Output the (x, y) coordinate of the center of the cell containing the given text.  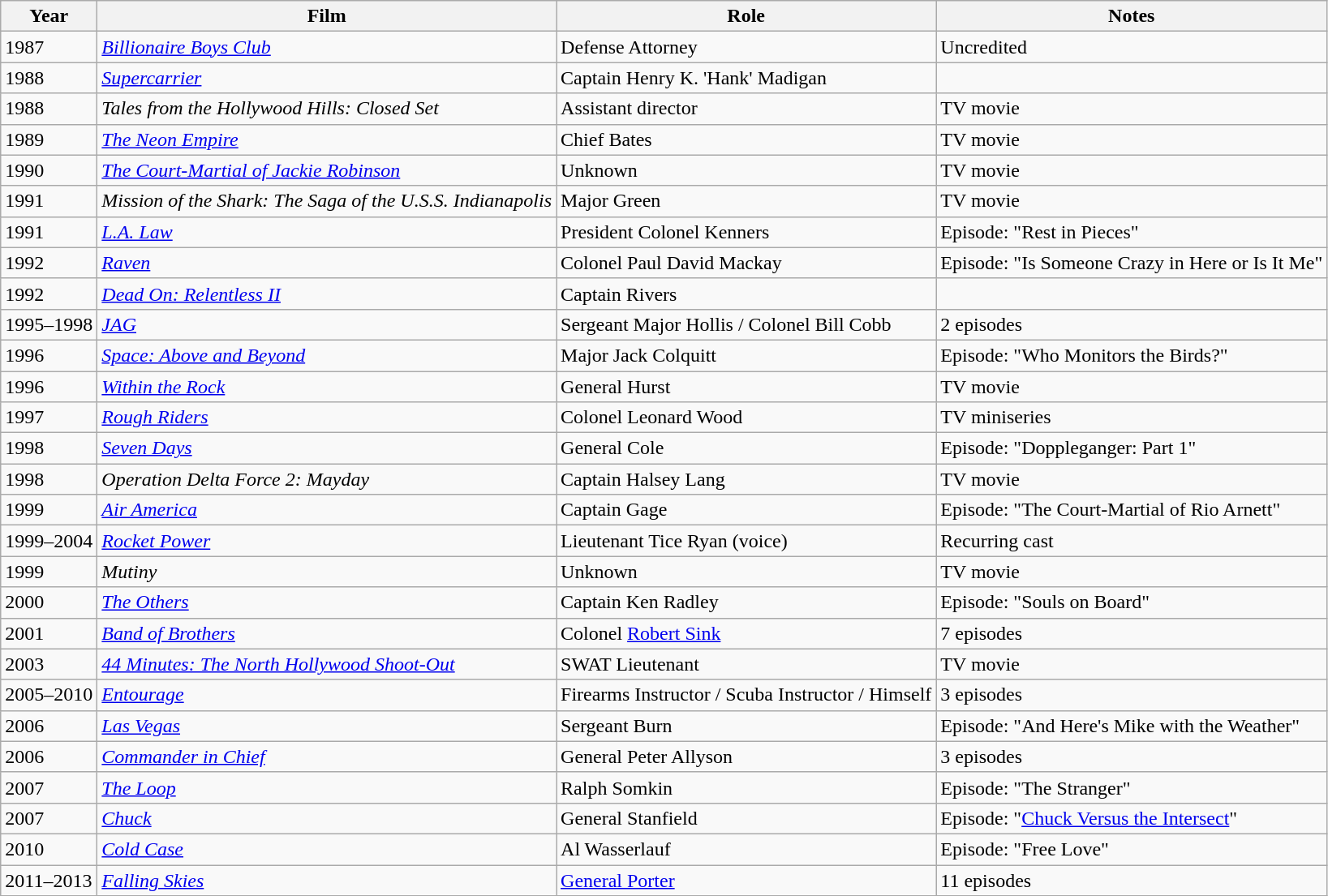
Falling Skies (327, 880)
2000 (49, 602)
Assistant director (746, 109)
General Hurst (746, 387)
1995–1998 (49, 324)
2011–2013 (49, 880)
Episode: "And Here's Mike with the Weather" (1132, 726)
Cold Case (327, 849)
Year (49, 16)
L.A. Law (327, 232)
Chuck (327, 818)
Recurring cast (1132, 541)
1989 (49, 139)
Major Green (746, 201)
Role (746, 16)
2003 (49, 664)
The Neon Empire (327, 139)
Rocket Power (327, 541)
General Porter (746, 880)
General Cole (746, 448)
Notes (1132, 16)
Ralph Somkin (746, 787)
2 episodes (1132, 324)
Episode: "Who Monitors the Birds?" (1132, 355)
Band of Brothers (327, 633)
Entourage (327, 695)
Captain Henry K. 'Hank' Madigan (746, 78)
Colonel Paul David Mackay (746, 263)
Seven Days (327, 448)
Operation Delta Force 2: Mayday (327, 479)
Episode: "Doppleganger: Part 1" (1132, 448)
The Court-Martial of Jackie Robinson (327, 170)
Space: Above and Beyond (327, 355)
Colonel Robert Sink (746, 633)
Captain Rivers (746, 294)
44 Minutes: The North Hollywood Shoot-Out (327, 664)
Commander in Chief (327, 757)
Billionaire Boys Club (327, 47)
Captain Halsey Lang (746, 479)
Uncredited (1132, 47)
1997 (49, 418)
General Peter Allyson (746, 757)
Lieutenant Tice Ryan (voice) (746, 541)
Captain Gage (746, 510)
JAG (327, 324)
Colonel Leonard Wood (746, 418)
Las Vegas (327, 726)
The Others (327, 602)
General Stanfield (746, 818)
Episode: "Is Someone Crazy in Here or Is It Me" (1132, 263)
Episode: "Free Love" (1132, 849)
Dead On: Relentless II (327, 294)
1987 (49, 47)
Air America (327, 510)
SWAT Lieutenant (746, 664)
Episode: "Chuck Versus the Intersect" (1132, 818)
Firearms Instructor / Scuba Instructor / Himself (746, 695)
Within the Rock (327, 387)
11 episodes (1132, 880)
Captain Ken Radley (746, 602)
TV miniseries (1132, 418)
2001 (49, 633)
Sergeant Burn (746, 726)
1999–2004 (49, 541)
Tales from the Hollywood Hills: Closed Set (327, 109)
Rough Riders (327, 418)
Supercarrier (327, 78)
Mutiny (327, 572)
Mission of the Shark: The Saga of the U.S.S. Indianapolis (327, 201)
Defense Attorney (746, 47)
Major Jack Colquitt (746, 355)
The Loop (327, 787)
Al Wasserlauf (746, 849)
Episode: "The Court-Martial of Rio Arnett" (1132, 510)
Episode: "Rest in Pieces" (1132, 232)
2010 (49, 849)
Chief Bates (746, 139)
1990 (49, 170)
Film (327, 16)
Sergeant Major Hollis / Colonel Bill Cobb (746, 324)
7 episodes (1132, 633)
2005–2010 (49, 695)
Raven (327, 263)
Episode: "The Stranger" (1132, 787)
Episode: "Souls on Board" (1132, 602)
President Colonel Kenners (746, 232)
